For the text-containing cell, return its midpoint in (X, Y) coordinate format. 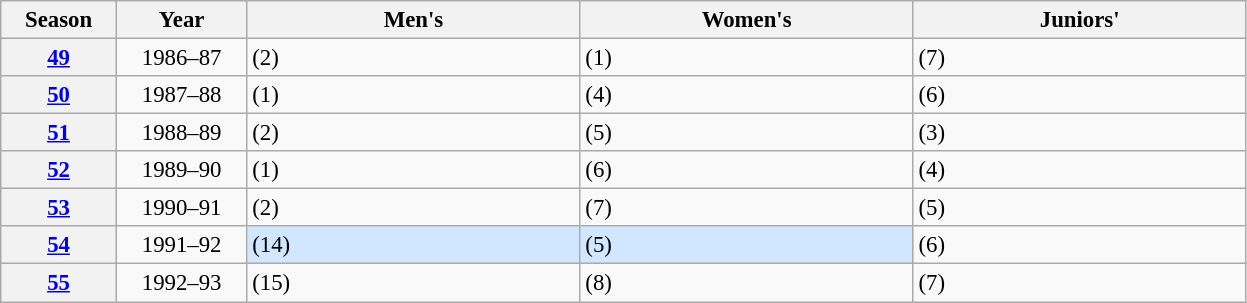
Men's (414, 20)
(15) (414, 283)
Juniors' (1080, 20)
1987–88 (182, 95)
1990–91 (182, 208)
1991–92 (182, 245)
1986–87 (182, 58)
51 (59, 133)
(3) (1080, 133)
54 (59, 245)
(8) (746, 283)
52 (59, 170)
1992–93 (182, 283)
53 (59, 208)
(14) (414, 245)
1989–90 (182, 170)
1988–89 (182, 133)
50 (59, 95)
Season (59, 20)
Women's (746, 20)
Year (182, 20)
55 (59, 283)
49 (59, 58)
